Extract the [X, Y] coordinate from the center of the cell holding the provided text.  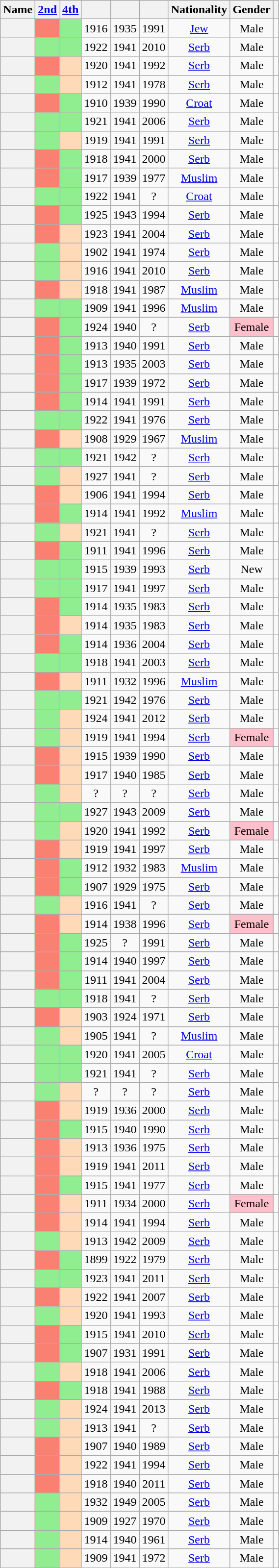
1908 [96, 439]
1974 [154, 252]
2012 [154, 719]
1967 [154, 439]
1961 [154, 1540]
1970 [154, 1521]
Name [18, 10]
1978 [154, 84]
1905 [96, 1036]
1903 [96, 1017]
1902 [96, 252]
1971 [154, 1017]
1985 [154, 774]
Jew [199, 28]
1934 [125, 1204]
2007 [154, 1297]
1899 [96, 1260]
1979 [154, 1260]
1988 [154, 1390]
1931 [125, 1353]
1987 [154, 290]
Gender [252, 10]
1906 [96, 495]
New [252, 570]
1938 [125, 924]
Nationality [199, 10]
1989 [154, 1446]
2013 [154, 1409]
1910 [96, 103]
4th [71, 10]
2nd [48, 10]
1949 [125, 1502]
